Locate the cell with the specified text and output its (x, y) center coordinate. 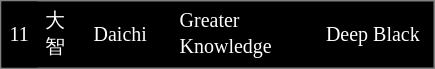
Deep Black (376, 35)
Daichi (129, 35)
11 (20, 35)
Greater Knowledge (245, 35)
大智 (62, 35)
